Pinpoint the cell where the given text exists, returning its (x, y) midpoint coordinate. 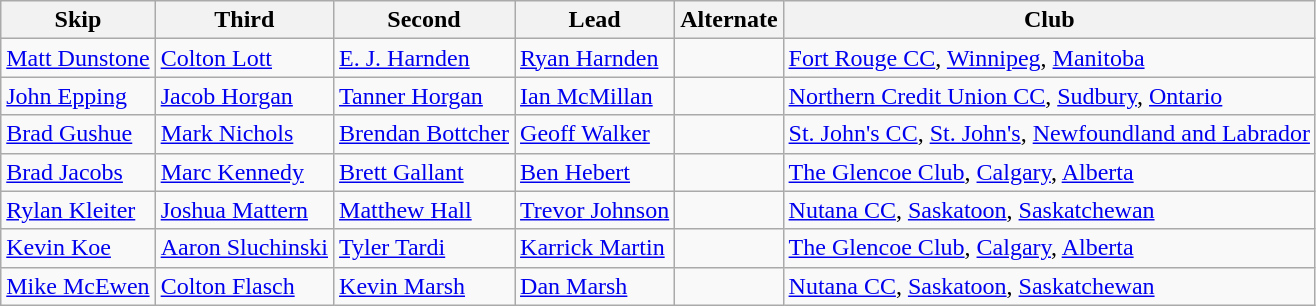
Kevin Koe (78, 248)
Fort Rouge CC, Winnipeg, Manitoba (1049, 58)
John Epping (78, 96)
Tanner Horgan (424, 96)
Tyler Tardi (424, 248)
Lead (595, 20)
Alternate (729, 20)
Third (244, 20)
Skip (78, 20)
Dan Marsh (595, 286)
Joshua Mattern (244, 210)
Club (1049, 20)
Brett Gallant (424, 172)
Ben Hebert (595, 172)
Ryan Harnden (595, 58)
Matt Dunstone (78, 58)
Ian McMillan (595, 96)
Brad Jacobs (78, 172)
Marc Kennedy (244, 172)
Matthew Hall (424, 210)
Brendan Bottcher (424, 134)
Kevin Marsh (424, 286)
Trevor Johnson (595, 210)
Colton Lott (244, 58)
Mark Nichols (244, 134)
Geoff Walker (595, 134)
Mike McEwen (78, 286)
Northern Credit Union CC, Sudbury, Ontario (1049, 96)
E. J. Harnden (424, 58)
Karrick Martin (595, 248)
Aaron Sluchinski (244, 248)
Colton Flasch (244, 286)
St. John's CC, St. John's, Newfoundland and Labrador (1049, 134)
Jacob Horgan (244, 96)
Rylan Kleiter (78, 210)
Second (424, 20)
Brad Gushue (78, 134)
